Search for the cell housing the specified text and yield its (x, y) center coordinate. 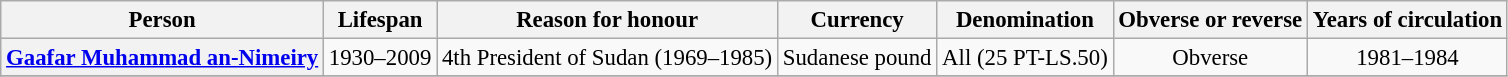
Currency (858, 20)
Obverse (1210, 58)
Gaafar Muhammad an-Nimeiry (162, 58)
1981–1984 (1407, 58)
All (25 PT-LS.50) (1025, 58)
1930–2009 (380, 58)
Person (162, 20)
Denomination (1025, 20)
4th President of Sudan (1969–1985) (608, 58)
Lifespan (380, 20)
Years of circulation (1407, 20)
Sudanese pound (858, 58)
Reason for honour (608, 20)
Obverse or reverse (1210, 20)
